Return the (X, Y) coordinate for the center point of the cell that contains the specified text.  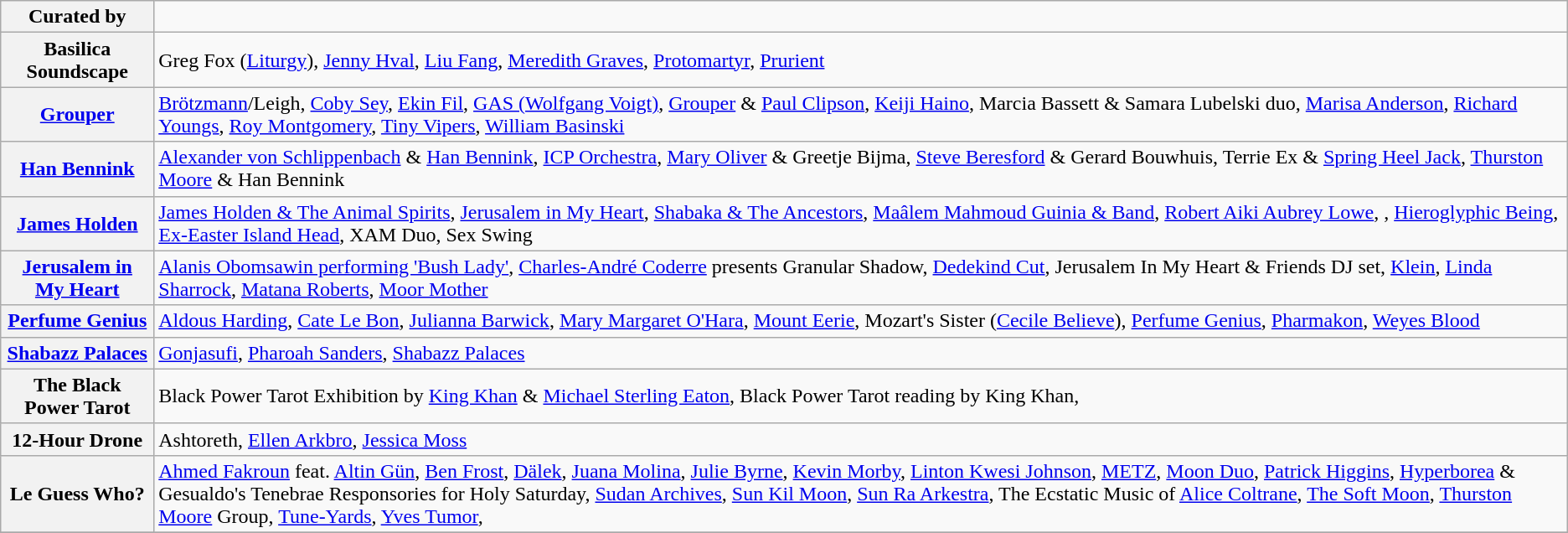
12-Hour Drone (77, 439)
Greg Fox (Liturgy), Jenny Hval, Liu Fang, Meredith Graves, Protomartyr, Prurient (861, 60)
Ashtoreth, Ellen Arkbro, Jessica Moss (861, 439)
Jerusalem in My Heart (77, 278)
James Holden (77, 223)
Curated by (77, 17)
The Black Power Tarot (77, 396)
Basilica Soundscape (77, 60)
Han Bennink (77, 169)
Grouper (77, 114)
Shabazz Palaces (77, 353)
Black Power Tarot Exhibition by King Khan & Michael Sterling Eaton, Black Power Tarot reading by King Khan, (861, 396)
Perfume Genius (77, 321)
Gonjasufi, Pharoah Sanders, Shabazz Palaces (861, 353)
Le Guess Who? (77, 494)
